Output the (x, y) coordinate of the center of the cell containing the given text.  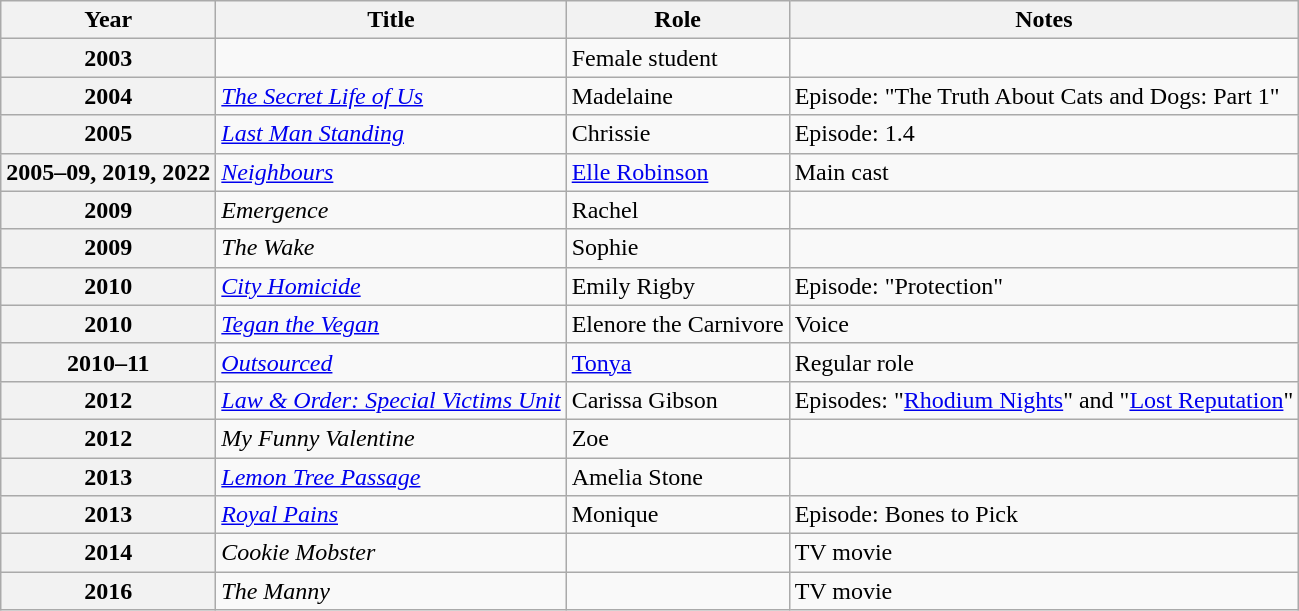
Episode: Bones to Pick (1044, 515)
The Secret Life of Us (391, 96)
Royal Pains (391, 515)
Episode: "The Truth About Cats and Dogs: Part 1" (1044, 96)
Neighbours (391, 172)
Episodes: "Rhodium Nights" and "Lost Reputation" (1044, 400)
The Manny (391, 591)
2004 (108, 96)
Monique (678, 515)
Title (391, 20)
Tonya (678, 362)
2003 (108, 58)
City Homicide (391, 286)
Chrissie (678, 134)
2010–11 (108, 362)
Madelaine (678, 96)
Voice (1044, 324)
Lemon Tree Passage (391, 477)
My Funny Valentine (391, 438)
Regular role (1044, 362)
Role (678, 20)
Elenore the Carnivore (678, 324)
Notes (1044, 20)
2005 (108, 134)
Episode: 1.4 (1044, 134)
Carissa Gibson (678, 400)
Outsourced (391, 362)
Rachel (678, 210)
The Wake (391, 248)
Episode: "Protection" (1044, 286)
Amelia Stone (678, 477)
2014 (108, 553)
Tegan the Vegan (391, 324)
Zoe (678, 438)
2016 (108, 591)
Emergence (391, 210)
Cookie Mobster (391, 553)
Main cast (1044, 172)
Sophie (678, 248)
Year (108, 20)
Law & Order: Special Victims Unit (391, 400)
Emily Rigby (678, 286)
Last Man Standing (391, 134)
2005–09, 2019, 2022 (108, 172)
Female student (678, 58)
Elle Robinson (678, 172)
